Capture the cell that displays the provided text and extract its (X, Y) central coordinate. 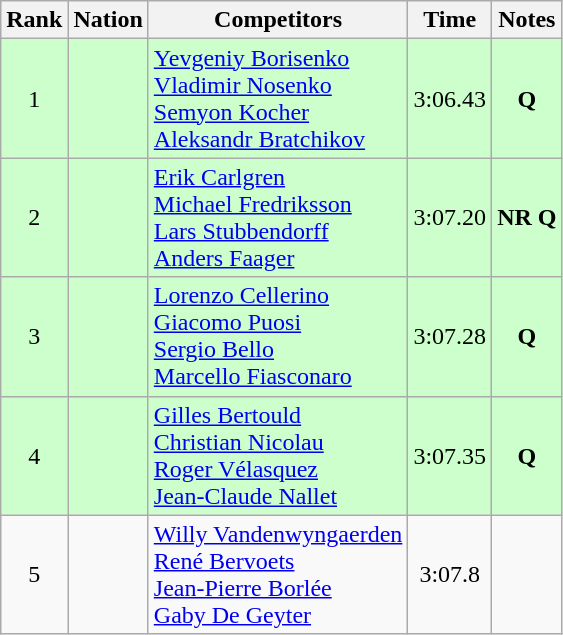
3:07.20 (450, 218)
Lorenzo CellerinoGiacomo PuosiSergio BelloMarcello Fiasconaro (278, 336)
Nation (108, 20)
3:07.35 (450, 456)
Time (450, 20)
Rank (34, 20)
Yevgeniy BorisenkoVladimir NosenkoSemyon KocherAleksandr Bratchikov (278, 98)
Erik CarlgrenMichael FredrikssonLars StubbendorffAnders Faager (278, 218)
3:07.8 (450, 574)
1 (34, 98)
Notes (527, 20)
Willy VandenwyngaerdenRené BervoetsJean-Pierre BorléeGaby De Geyter (278, 574)
3 (34, 336)
2 (34, 218)
5 (34, 574)
Competitors (278, 20)
4 (34, 456)
NR Q (527, 218)
Gilles BertouldChristian NicolauRoger VélasquezJean-Claude Nallet (278, 456)
3:07.28 (450, 336)
3:06.43 (450, 98)
